Identify which cell holds the provided text, then report its (x, y) central coordinate. 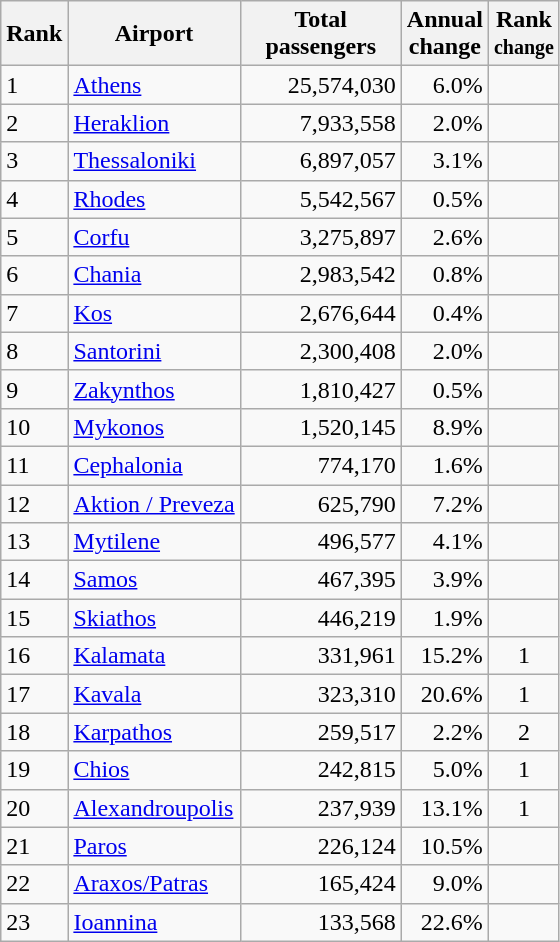
3,275,897 (320, 237)
3.9% (444, 580)
Thessaloniki (154, 161)
7.2% (444, 503)
6 (34, 275)
Chios (154, 770)
1,520,145 (320, 427)
133,568 (320, 922)
17 (34, 694)
16 (34, 656)
5,542,567 (320, 199)
11 (34, 465)
Karpathos (154, 732)
15.2% (444, 656)
226,124 (320, 846)
6.0% (444, 85)
7,933,558 (320, 123)
323,310 (320, 694)
2.2% (444, 732)
Santorini (154, 351)
Cephalonia (154, 465)
14 (34, 580)
2.6% (444, 237)
25,574,030 (320, 85)
Kalamata (154, 656)
1.6% (444, 465)
0.8% (444, 275)
18 (34, 732)
Kavala (154, 694)
Mykonos (154, 427)
Samos (154, 580)
Heraklion (154, 123)
Zakynthos (154, 389)
331,961 (320, 656)
20 (34, 808)
1.9% (444, 618)
10 (34, 427)
Alexandroupolis (154, 808)
Rank (34, 34)
10.5% (444, 846)
9 (34, 389)
13.1% (444, 808)
Corfu (154, 237)
242,815 (320, 770)
Athens (154, 85)
20.6% (444, 694)
774,170 (320, 465)
3 (34, 161)
2,676,644 (320, 313)
259,517 (320, 732)
Paros (154, 846)
4.1% (444, 542)
Araxos/Patras (154, 884)
625,790 (320, 503)
237,939 (320, 808)
5.0% (444, 770)
8 (34, 351)
19 (34, 770)
Aktion / Preveza (154, 503)
7 (34, 313)
3.1% (444, 161)
Annualchange (444, 34)
Ioannina (154, 922)
6,897,057 (320, 161)
Airport (154, 34)
23 (34, 922)
Kos (154, 313)
4 (34, 199)
9.0% (444, 884)
15 (34, 618)
Chania (154, 275)
Mytilene (154, 542)
467,395 (320, 580)
Rhodes (154, 199)
1,810,427 (320, 389)
165,424 (320, 884)
5 (34, 237)
2,300,408 (320, 351)
12 (34, 503)
Totalpassengers (320, 34)
2,983,542 (320, 275)
22 (34, 884)
496,577 (320, 542)
13 (34, 542)
Rankchange (524, 34)
8.9% (444, 427)
0.4% (444, 313)
22.6% (444, 922)
446,219 (320, 618)
21 (34, 846)
Skiathos (154, 618)
